From the cell containing the given text, extract its center point as (X, Y) coordinate. 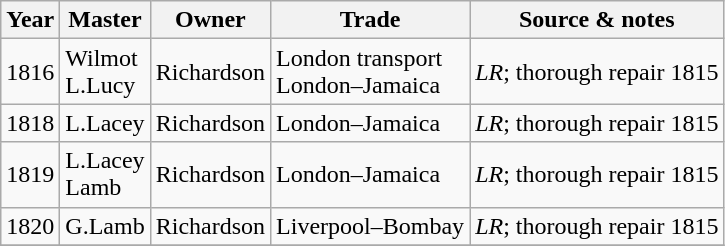
London transportLondon–Jamaica (370, 72)
Year (30, 20)
Liverpool–Bombay (370, 226)
L.Lacey (105, 123)
Owner (210, 20)
WilmotL.Lucy (105, 72)
1818 (30, 123)
1816 (30, 72)
L.LaceyLamb (105, 174)
Master (105, 20)
G.Lamb (105, 226)
1819 (30, 174)
1820 (30, 226)
Trade (370, 20)
Source & notes (597, 20)
